Find where the given text appears and provide that cell's center as [x, y] coordinate. 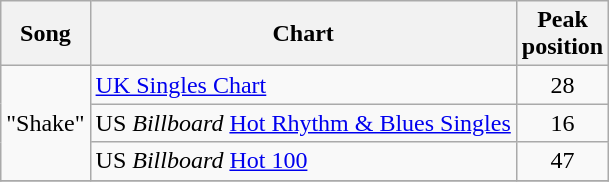
28 [562, 85]
Chart [303, 34]
Song [46, 34]
UK Singles Chart [303, 85]
US Billboard Hot Rhythm & Blues Singles [303, 123]
16 [562, 123]
US Billboard Hot 100 [303, 161]
"Shake" [46, 123]
47 [562, 161]
Peak position [562, 34]
